Pinpoint the cell where the given text exists, returning its [x, y] midpoint coordinate. 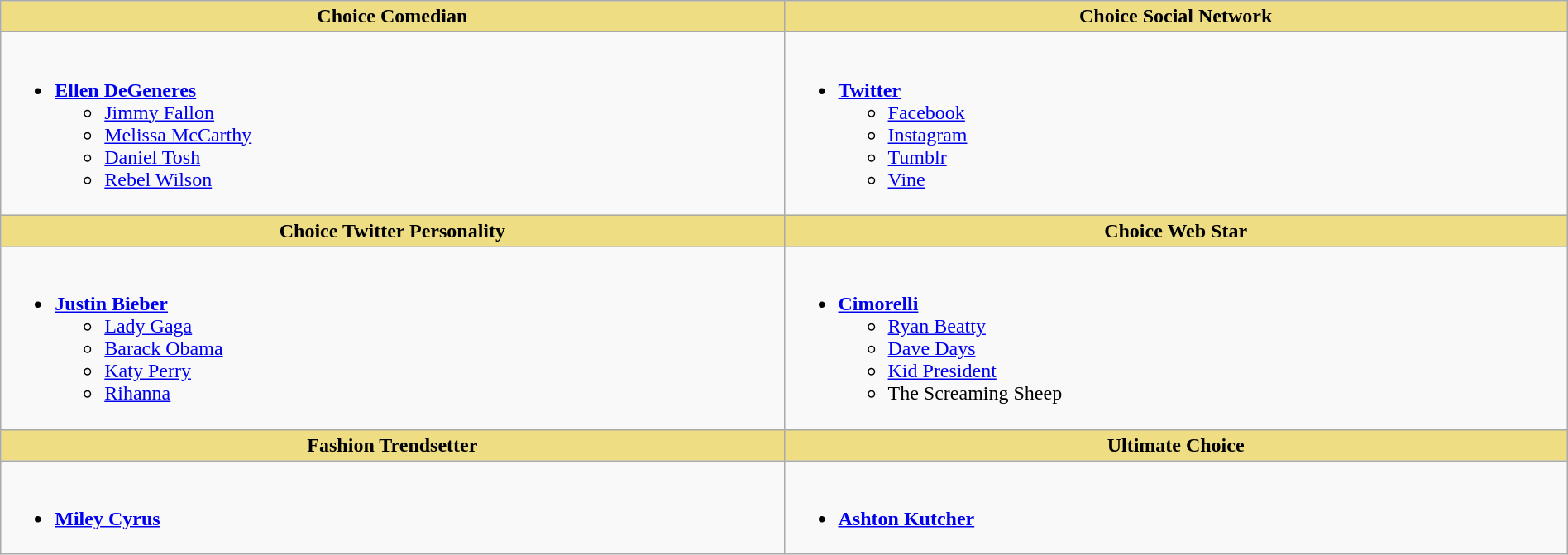
Justin BieberLady GagaBarack ObamaKaty PerryRihanna [392, 337]
Ultimate Choice [1176, 445]
Miley Cyrus [392, 508]
Choice Comedian [392, 17]
TwitterFacebookInstagramTumblrVine [1176, 124]
Choice Web Star [1176, 231]
Ashton Kutcher [1176, 508]
Choice Social Network [1176, 17]
Choice Twitter Personality [392, 231]
Ellen DeGeneresJimmy FallonMelissa McCarthyDaniel ToshRebel Wilson [392, 124]
CimorelliRyan BeattyDave DaysKid PresidentThe Screaming Sheep [1176, 337]
Fashion Trendsetter [392, 445]
